Determine the (x, y) coordinate at the center of the cell enclosing the given text.  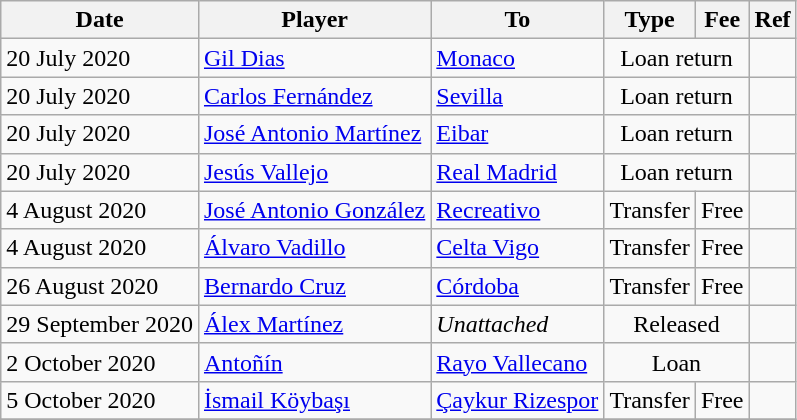
Córdoba (518, 286)
Gil Dias (314, 58)
2 October 2020 (100, 362)
Unattached (518, 324)
Carlos Fernández (314, 96)
Jesús Vallejo (314, 172)
Álvaro Vadillo (314, 248)
26 August 2020 (100, 286)
Eibar (518, 134)
Date (100, 20)
Bernardo Cruz (314, 286)
Real Madrid (518, 172)
To (518, 20)
Álex Martínez (314, 324)
José Antonio González (314, 210)
Sevilla (518, 96)
Type (650, 20)
Çaykur Rizespor (518, 400)
Antoñín (314, 362)
29 September 2020 (100, 324)
Recreativo (518, 210)
Rayo Vallecano (518, 362)
José Antonio Martínez (314, 134)
Monaco (518, 58)
Released (676, 324)
Loan (676, 362)
Player (314, 20)
Ref (772, 20)
İsmail Köybaşı (314, 400)
Fee (722, 20)
5 October 2020 (100, 400)
Celta Vigo (518, 248)
